Return [X, Y] of the center of cell containing provided text 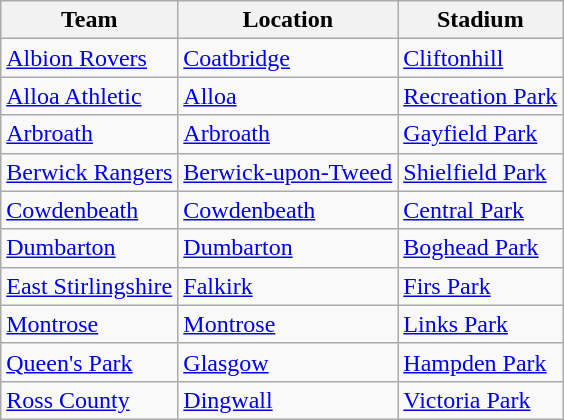
Coatbridge [288, 58]
Ross County [90, 400]
Location [288, 20]
Dingwall [288, 400]
Glasgow [288, 362]
Cliftonhill [480, 58]
Albion Rovers [90, 58]
Victoria Park [480, 400]
Berwick-upon-Tweed [288, 172]
Firs Park [480, 286]
Shielfield Park [480, 172]
Links Park [480, 324]
Queen's Park [90, 362]
Falkirk [288, 286]
Alloa Athletic [90, 96]
Stadium [480, 20]
Team [90, 20]
East Stirlingshire [90, 286]
Central Park [480, 210]
Hampden Park [480, 362]
Boghead Park [480, 248]
Gayfield Park [480, 134]
Alloa [288, 96]
Berwick Rangers [90, 172]
Recreation Park [480, 96]
